Pinpoint the cell where the given text exists, returning its (X, Y) midpoint coordinate. 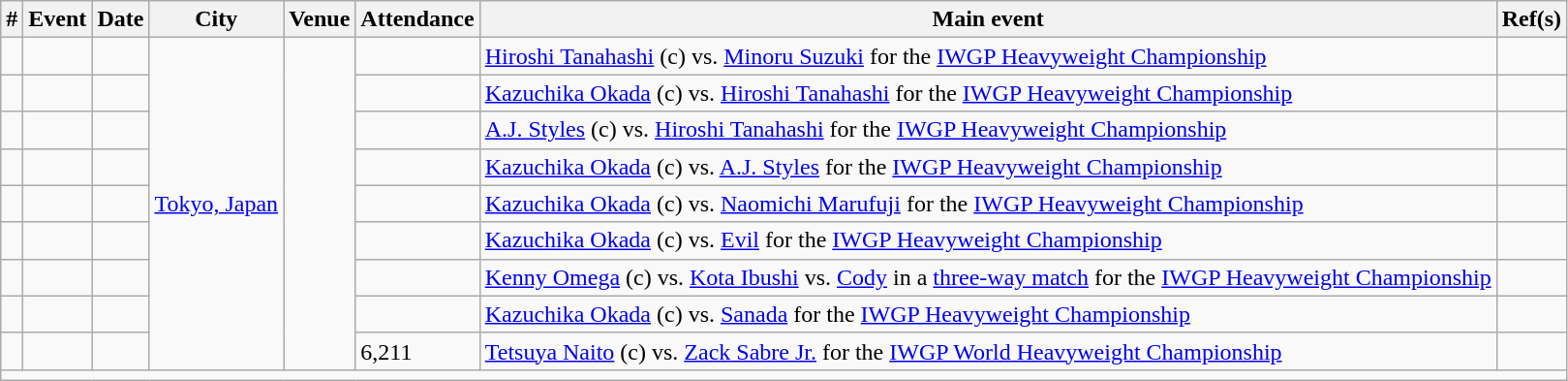
6,211 (417, 351)
Tetsuya Naito (c) vs. Zack Sabre Jr. for the IWGP World Heavyweight Championship (988, 351)
Ref(s) (1531, 19)
Kazuchika Okada (c) vs. Hiroshi Tanahashi for the IWGP Heavyweight Championship (988, 93)
A.J. Styles (c) vs. Hiroshi Tanahashi for the IWGP Heavyweight Championship (988, 130)
Kazuchika Okada (c) vs. Naomichi Marufuji for the IWGP Heavyweight Championship (988, 204)
Attendance (417, 19)
Main event (988, 19)
Kenny Omega (c) vs. Kota Ibushi vs. Cody in a three-way match for the IWGP Heavyweight Championship (988, 277)
Kazuchika Okada (c) vs. Evil for the IWGP Heavyweight Championship (988, 240)
Event (58, 19)
Kazuchika Okada (c) vs. Sanada for the IWGP Heavyweight Championship (988, 314)
Venue (320, 19)
Date (120, 19)
Tokyo, Japan (217, 204)
City (217, 19)
# (12, 19)
Hiroshi Tanahashi (c) vs. Minoru Suzuki for the IWGP Heavyweight Championship (988, 56)
Kazuchika Okada (c) vs. A.J. Styles for the IWGP Heavyweight Championship (988, 167)
